For the text-containing cell, return its midpoint in (X, Y) coordinate format. 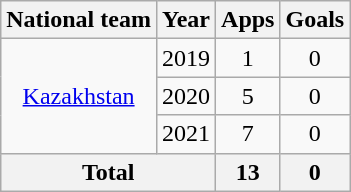
Year (186, 20)
5 (248, 96)
Kazakhstan (79, 96)
2021 (186, 134)
2019 (186, 58)
1 (248, 58)
Goals (315, 20)
2020 (186, 96)
Apps (248, 20)
National team (79, 20)
7 (248, 134)
13 (248, 172)
Total (108, 172)
